Pinpoint the cell where the given text exists, returning its [X, Y] midpoint coordinate. 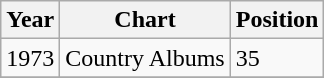
Country Albums [145, 58]
1973 [30, 58]
Year [30, 20]
35 [277, 58]
Chart [145, 20]
Position [277, 20]
